Return [X, Y] of the center of cell containing provided text 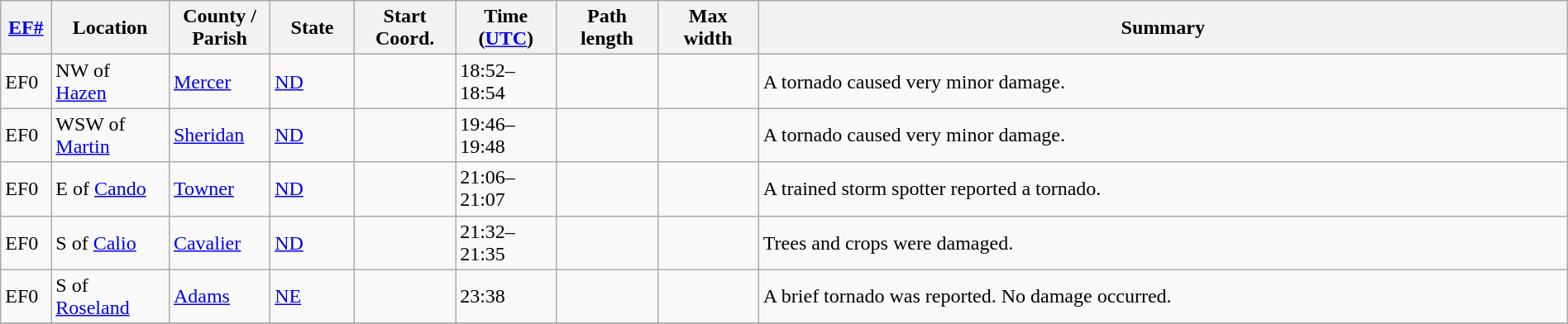
NW of Hazen [111, 81]
A brief tornado was reported. No damage occurred. [1163, 296]
Time (UTC) [506, 28]
21:06–21:07 [506, 188]
Trees and crops were damaged. [1163, 243]
Adams [219, 296]
Path length [607, 28]
21:32–21:35 [506, 243]
Summary [1163, 28]
S of Roseland [111, 296]
Sheridan [219, 136]
NE [313, 296]
Start Coord. [404, 28]
Location [111, 28]
Cavalier [219, 243]
WSW of Martin [111, 136]
EF# [26, 28]
A trained storm spotter reported a tornado. [1163, 188]
County / Parish [219, 28]
S of Calio [111, 243]
19:46–19:48 [506, 136]
Towner [219, 188]
Max width [708, 28]
Mercer [219, 81]
18:52–18:54 [506, 81]
E of Cando [111, 188]
23:38 [506, 296]
State [313, 28]
